Pinpoint the cell where the given text exists, returning its [x, y] midpoint coordinate. 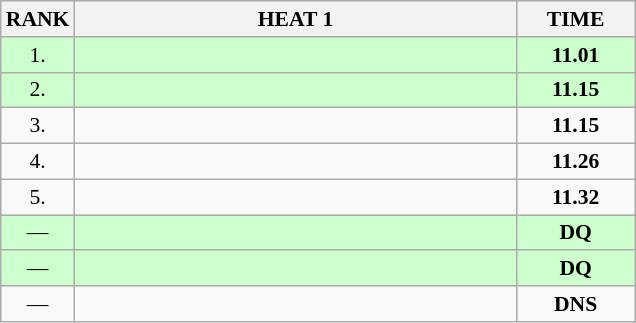
5. [38, 197]
11.01 [576, 55]
RANK [38, 19]
1. [38, 55]
3. [38, 126]
11.32 [576, 197]
2. [38, 90]
4. [38, 162]
11.26 [576, 162]
TIME [576, 19]
DNS [576, 304]
HEAT 1 [295, 19]
